Find where the given text appears and provide that cell's center as [x, y] coordinate. 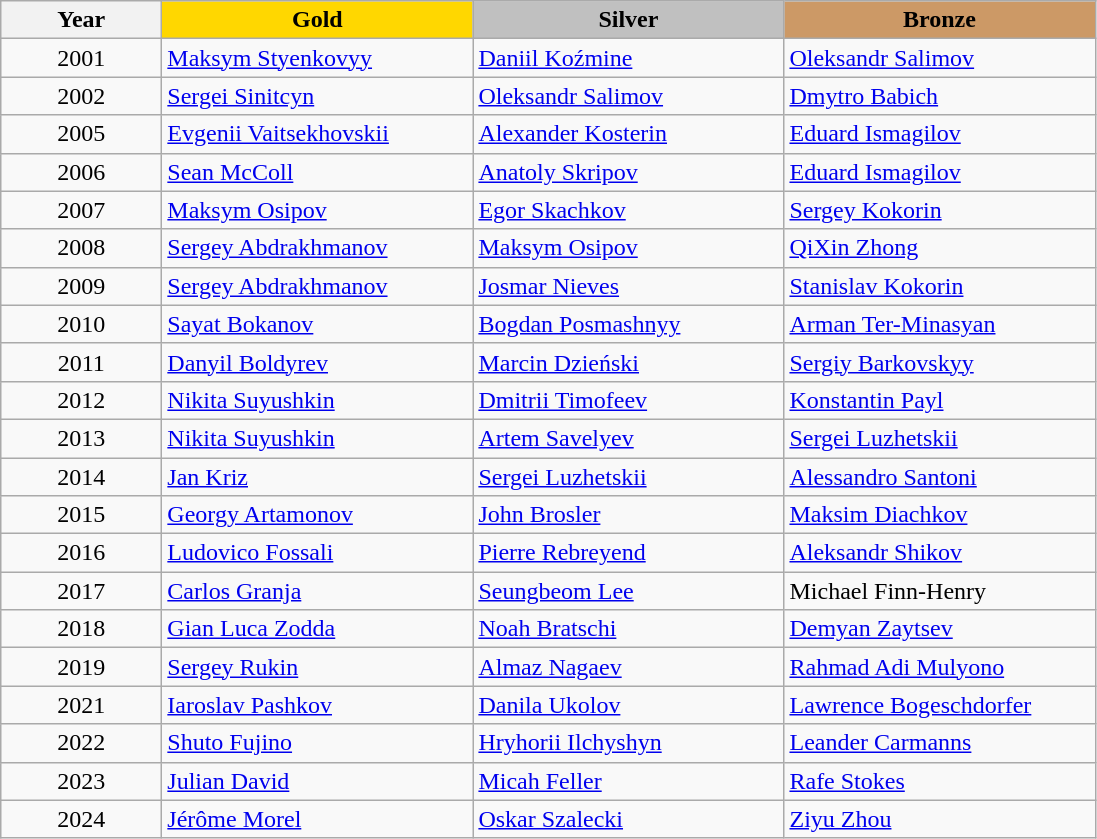
Alexander Kosterin [628, 134]
2023 [82, 781]
Pierre Rebreyend [628, 553]
Shuto Fujino [318, 743]
Hryhorii Ilchyshyn [628, 743]
2001 [82, 58]
Aleksandr Shikov [940, 553]
2006 [82, 172]
2007 [82, 210]
Sergiy Barkovskyy [940, 362]
Danila Ukolov [628, 705]
Daniil Koźmine [628, 58]
Ludovico Fossali [318, 553]
2015 [82, 515]
Almaz Nagaev [628, 667]
Carlos Granja [318, 591]
2019 [82, 667]
Lawrence Bogeschdorfer [940, 705]
John Brosler [628, 515]
Gold [318, 20]
Josmar Nieves [628, 286]
2012 [82, 400]
2021 [82, 705]
2024 [82, 819]
QiXin Zhong [940, 248]
2018 [82, 629]
2005 [82, 134]
Noah Bratschi [628, 629]
2011 [82, 362]
Oskar Szalecki [628, 819]
Sergey Kokorin [940, 210]
Evgenii Vaitsekhovskii [318, 134]
Maksym Styenkovyy [318, 58]
Julian David [318, 781]
Egor Skachkov [628, 210]
Konstantin Payl [940, 400]
Marcin Dzieński [628, 362]
Arman Ter-Minasyan [940, 324]
2008 [82, 248]
2002 [82, 96]
Jérôme Morel [318, 819]
2014 [82, 477]
2013 [82, 438]
Iaroslav Pashkov [318, 705]
Alessandro Santoni [940, 477]
Maksim Diachkov [940, 515]
2022 [82, 743]
Dmitrii Timofeev [628, 400]
Silver [628, 20]
Demyan Zaytsev [940, 629]
Sergei Sinitcyn [318, 96]
Leander Carmanns [940, 743]
Gian Luca Zodda [318, 629]
Year [82, 20]
2010 [82, 324]
Bogdan Posmashnyy [628, 324]
2017 [82, 591]
Danyil Boldyrev [318, 362]
Sayat Bokanov [318, 324]
Sergey Rukin [318, 667]
Seungbeom Lee [628, 591]
Dmytro Babich [940, 96]
Artem Savelyev [628, 438]
Jan Kriz [318, 477]
Georgy Artamonov [318, 515]
Rafe Stokes [940, 781]
Micah Feller [628, 781]
Anatoly Skripov [628, 172]
Sean McColl [318, 172]
2009 [82, 286]
Stanislav Kokorin [940, 286]
Rahmad Adi Mulyono [940, 667]
Ziyu Zhou [940, 819]
2016 [82, 553]
Bronze [940, 20]
Michael Finn-Henry [940, 591]
